Find where the given text appears and provide that cell's center as (x, y) coordinate. 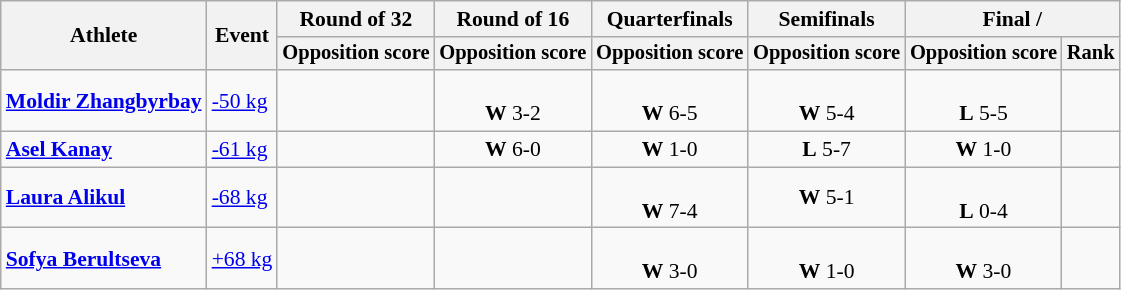
-68 kg (242, 198)
Quarterfinals (670, 19)
Asel Kanay (104, 150)
Semifinals (826, 19)
+68 kg (242, 258)
L 5-5 (984, 100)
Final / (1012, 19)
Sofya Berultseva (104, 258)
L 0-4 (984, 198)
Moldir Zhangbyrbay (104, 100)
W 6-5 (670, 100)
W 5-1 (826, 198)
W 5-4 (826, 100)
Laura Alikul (104, 198)
L 5-7 (826, 150)
Rank (1091, 54)
Athlete (104, 36)
Round of 16 (512, 19)
-61 kg (242, 150)
Round of 32 (356, 19)
W 7-4 (670, 198)
Event (242, 36)
W 3-2 (512, 100)
W 6-0 (512, 150)
-50 kg (242, 100)
